Determine the (X, Y) coordinate at the center of the cell enclosing the given text.  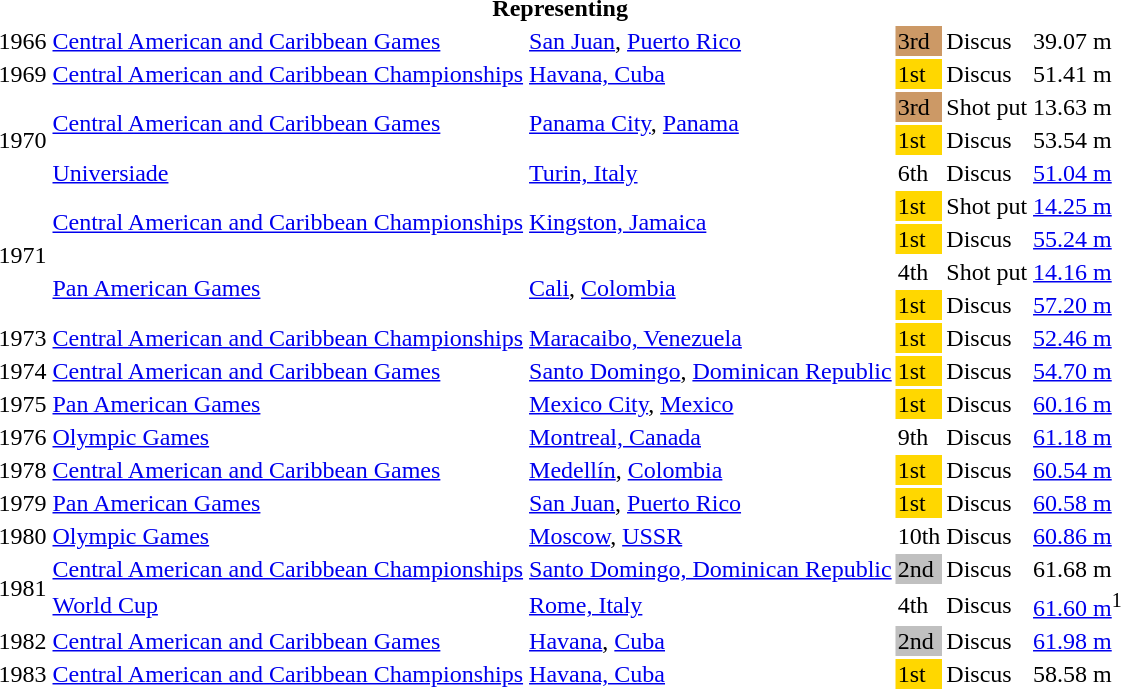
Universiade (288, 173)
Panama City, Panama (711, 124)
Turin, Italy (711, 173)
Rome, Italy (711, 605)
Medellín, Colombia (711, 470)
Mexico City, Mexico (711, 404)
Maracaibo, Venezuela (711, 338)
World Cup (288, 605)
Kingston, Jamaica (711, 222)
6th (919, 173)
Moscow, USSR (711, 536)
Cali, Colombia (711, 288)
9th (919, 437)
10th (919, 536)
Montreal, Canada (711, 437)
